Pinpoint the cell where the given text exists, returning its [X, Y] midpoint coordinate. 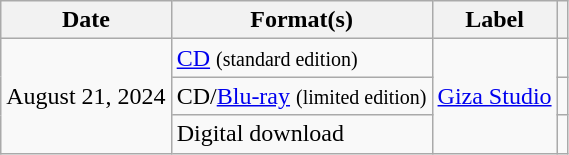
Label [494, 20]
Giza Studio [494, 96]
CD/Blu-ray (limited edition) [302, 96]
CD (standard edition) [302, 58]
Digital download [302, 134]
August 21, 2024 [86, 96]
Date [86, 20]
Format(s) [302, 20]
